Extract the [X, Y] coordinate from the center of the cell holding the provided text.  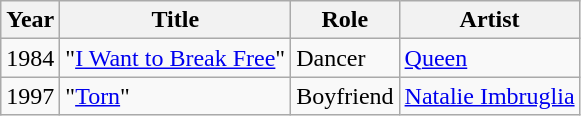
"I Want to Break Free" [176, 58]
Dancer [345, 58]
Role [345, 20]
1997 [30, 96]
Boyfriend [345, 96]
Year [30, 20]
Natalie Imbruglia [490, 96]
Title [176, 20]
Queen [490, 58]
Artist [490, 20]
1984 [30, 58]
"Torn" [176, 96]
